Capture the cell that displays the provided text and extract its [x, y] central coordinate. 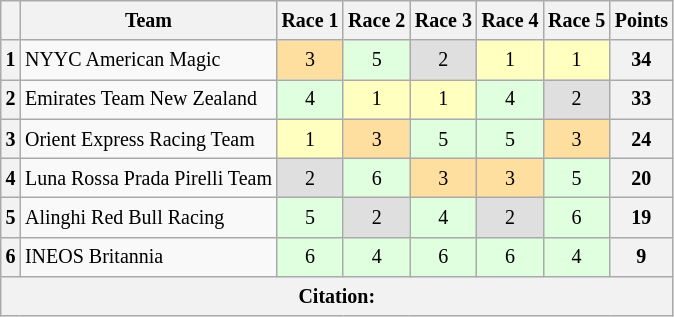
34 [642, 60]
Points [642, 20]
Race 3 [444, 20]
Emirates Team New Zealand [148, 100]
Race 4 [510, 20]
Orient Express Racing Team [148, 138]
INEOS Britannia [148, 258]
9 [642, 258]
Race 5 [576, 20]
19 [642, 218]
Citation: [337, 296]
Race 1 [310, 20]
Team [148, 20]
33 [642, 100]
NYYC American Magic [148, 60]
Race 2 [376, 20]
24 [642, 138]
Luna Rossa Prada Pirelli Team [148, 178]
20 [642, 178]
Alinghi Red Bull Racing [148, 218]
